Pinpoint the cell where the given text exists, returning its (x, y) midpoint coordinate. 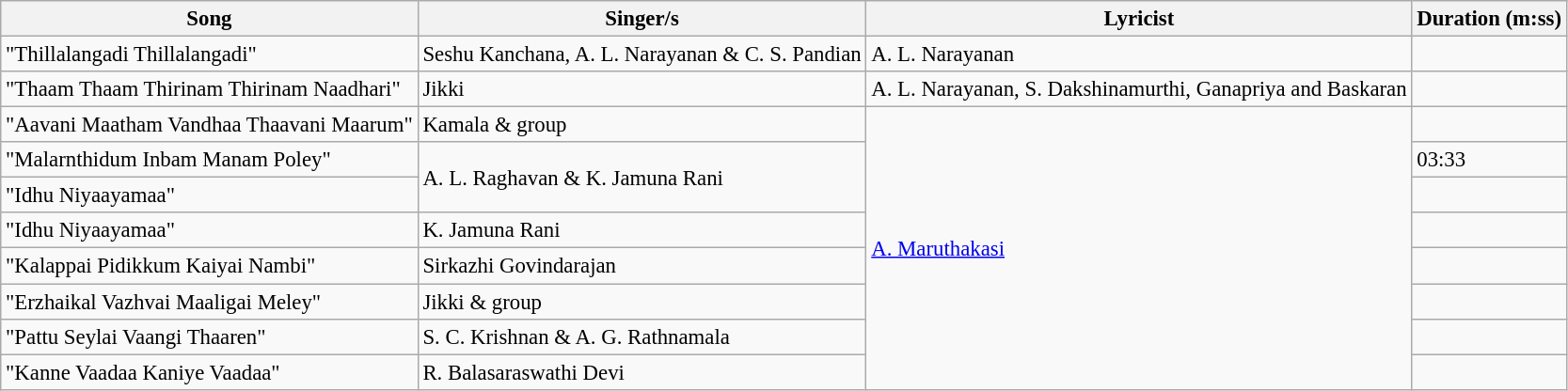
Sirkazhi Govindarajan (641, 266)
"Malarnthidum Inbam Manam Poley" (209, 160)
"Aavani Maatham Vandhaa Thaavani Maarum" (209, 125)
"Kanne Vaadaa Kaniye Vaadaa" (209, 372)
A. Maruthakasi (1139, 248)
"Erzhaikal Vazhvai Maaligai Meley" (209, 302)
Lyricist (1139, 19)
Seshu Kanchana, A. L. Narayanan & C. S. Pandian (641, 55)
Jikki (641, 89)
A. L. Narayanan, S. Dakshinamurthi, Ganapriya and Baskaran (1139, 89)
Jikki & group (641, 302)
Song (209, 19)
"Pattu Seylai Vaangi Thaaren" (209, 336)
03:33 (1489, 160)
"Thillalangadi Thillalangadi" (209, 55)
"Kalappai Pidikkum Kaiyai Nambi" (209, 266)
K. Jamuna Rani (641, 230)
A. L. Raghavan & K. Jamuna Rani (641, 177)
Duration (m:ss) (1489, 19)
Singer/s (641, 19)
R. Balasaraswathi Devi (641, 372)
A. L. Narayanan (1139, 55)
"Thaam Thaam Thirinam Thirinam Naadhari" (209, 89)
S. C. Krishnan & A. G. Rathnamala (641, 336)
Kamala & group (641, 125)
